Scan for the cell matching the given text and deliver its (X, Y) coordinate at center. 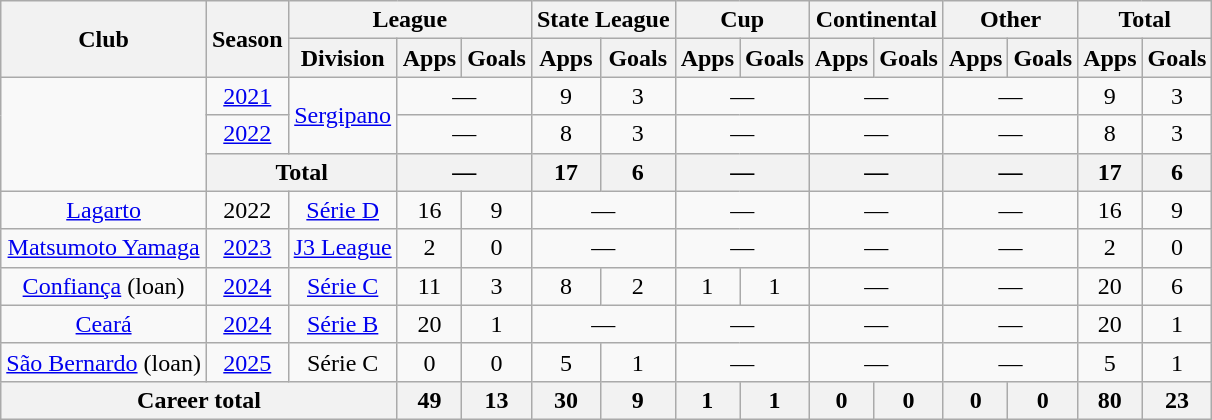
30 (566, 400)
Sergipano (342, 115)
11 (429, 286)
State League (603, 20)
23 (1177, 400)
Club (104, 39)
49 (429, 400)
80 (1110, 400)
Cup (742, 20)
2021 (247, 96)
Série B (342, 324)
Career total (199, 400)
2023 (247, 248)
Division (342, 58)
Lagarto (104, 210)
Season (247, 39)
Matsumoto Yamaga (104, 248)
São Bernardo (loan) (104, 362)
Other (1010, 20)
Confiança (loan) (104, 286)
Continental (876, 20)
Ceará (104, 324)
Série D (342, 210)
2025 (247, 362)
13 (497, 400)
J3 League (342, 248)
League (410, 20)
